Find where the given text appears and provide that cell's center as (X, Y) coordinate. 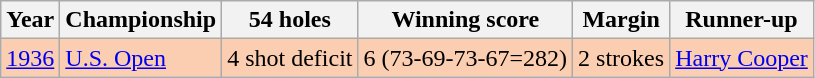
Runner-up (742, 20)
Championship (141, 20)
U.S. Open (141, 58)
Year (30, 20)
2 strokes (622, 58)
6 (73-69-73-67=282) (466, 58)
Winning score (466, 20)
4 shot deficit (290, 58)
54 holes (290, 20)
1936 (30, 58)
Harry Cooper (742, 58)
Margin (622, 20)
